Determine the (x, y) coordinate at the center of the cell enclosing the given text.  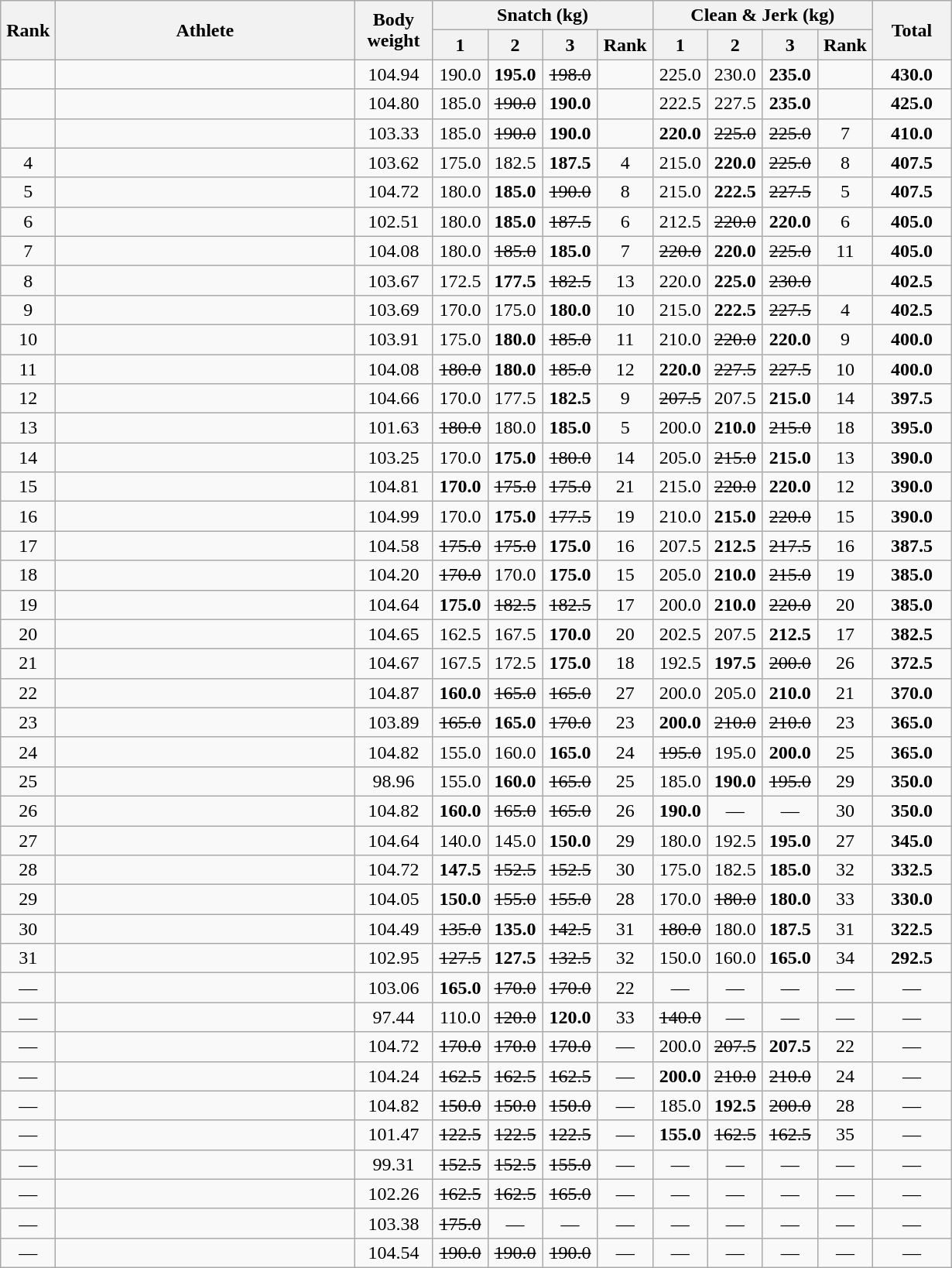
98.96 (393, 781)
Clean & Jerk (kg) (762, 15)
Snatch (kg) (543, 15)
103.91 (393, 339)
142.5 (570, 929)
332.5 (912, 870)
197.5 (735, 663)
103.06 (393, 988)
145.0 (515, 840)
Body weight (393, 30)
104.20 (393, 575)
103.67 (393, 280)
202.5 (680, 634)
292.5 (912, 958)
104.24 (393, 1076)
345.0 (912, 840)
104.81 (393, 487)
103.33 (393, 133)
104.67 (393, 663)
103.25 (393, 458)
Athlete (205, 30)
103.69 (393, 310)
34 (845, 958)
99.31 (393, 1164)
103.38 (393, 1223)
35 (845, 1135)
97.44 (393, 1017)
147.5 (460, 870)
410.0 (912, 133)
132.5 (570, 958)
101.63 (393, 428)
102.95 (393, 958)
102.26 (393, 1194)
104.94 (393, 74)
322.5 (912, 929)
104.54 (393, 1253)
Total (912, 30)
104.49 (393, 929)
103.89 (393, 722)
425.0 (912, 104)
104.80 (393, 104)
370.0 (912, 693)
104.99 (393, 516)
104.87 (393, 693)
395.0 (912, 428)
101.47 (393, 1135)
104.05 (393, 900)
330.0 (912, 900)
104.65 (393, 634)
372.5 (912, 663)
198.0 (570, 74)
104.66 (393, 399)
430.0 (912, 74)
103.62 (393, 163)
217.5 (789, 546)
387.5 (912, 546)
382.5 (912, 634)
110.0 (460, 1017)
397.5 (912, 399)
102.51 (393, 221)
104.58 (393, 546)
